Identify which cell holds the provided text, then report its (x, y) central coordinate. 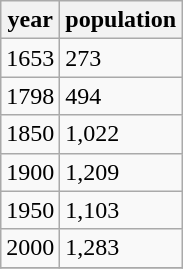
494 (121, 96)
1653 (30, 58)
1,283 (121, 248)
1950 (30, 210)
1850 (30, 134)
population (121, 20)
1,209 (121, 172)
year (30, 20)
1900 (30, 172)
1,022 (121, 134)
273 (121, 58)
1798 (30, 96)
2000 (30, 248)
1,103 (121, 210)
